Output the (X, Y) coordinate of the center of the cell containing the given text.  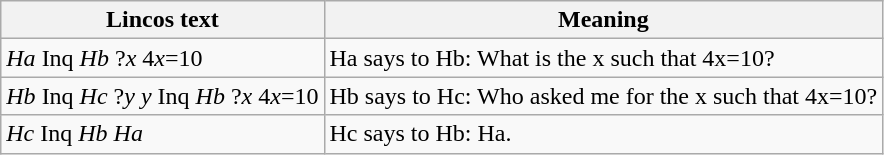
Hc Inq Hb Ha (162, 134)
Meaning (604, 20)
Hb says to Hc: Who asked me for the x such that 4x=10? (604, 96)
Ha Inq Hb ?x 4x=10 (162, 58)
Hb Inq Hc ?y y Inq Hb ?x 4x=10 (162, 96)
Lincos text (162, 20)
Ha says to Hb: What is the x such that 4x=10? (604, 58)
Hc says to Hb: Ha. (604, 134)
